Provide the (x, y) coordinate of the cell's center where the given text is located.  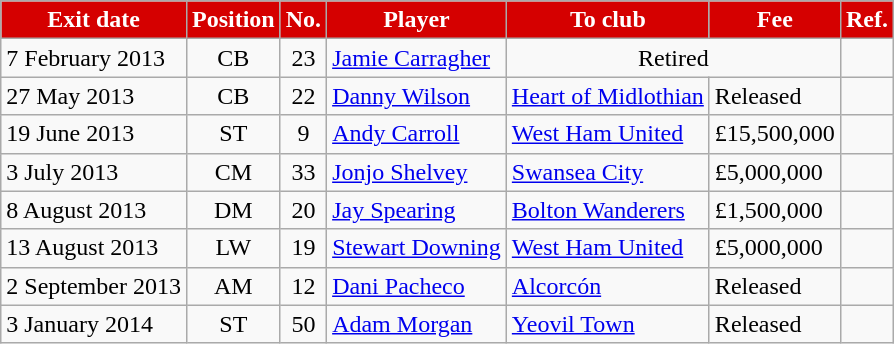
To club (608, 20)
2 September 2013 (94, 286)
AM (233, 286)
Swansea City (608, 172)
Danny Wilson (417, 96)
Dani Pacheco (417, 286)
Retired (673, 58)
19 June 2013 (94, 134)
£1,500,000 (774, 210)
Player (417, 20)
LW (233, 248)
Jamie Carragher (417, 58)
CM (233, 172)
12 (303, 286)
13 August 2013 (94, 248)
19 (303, 248)
Exit date (94, 20)
Yeovil Town (608, 324)
50 (303, 324)
Heart of Midlothian (608, 96)
3 January 2014 (94, 324)
Ref. (866, 20)
Position (233, 20)
7 February 2013 (94, 58)
3 July 2013 (94, 172)
Adam Morgan (417, 324)
Fee (774, 20)
20 (303, 210)
8 August 2013 (94, 210)
£15,500,000 (774, 134)
Jay Spearing (417, 210)
9 (303, 134)
33 (303, 172)
DM (233, 210)
Stewart Downing (417, 248)
23 (303, 58)
22 (303, 96)
Bolton Wanderers (608, 210)
Alcorcón (608, 286)
No. (303, 20)
Andy Carroll (417, 134)
Jonjo Shelvey (417, 172)
27 May 2013 (94, 96)
